Find where the given text appears and provide that cell's center as [X, Y] coordinate. 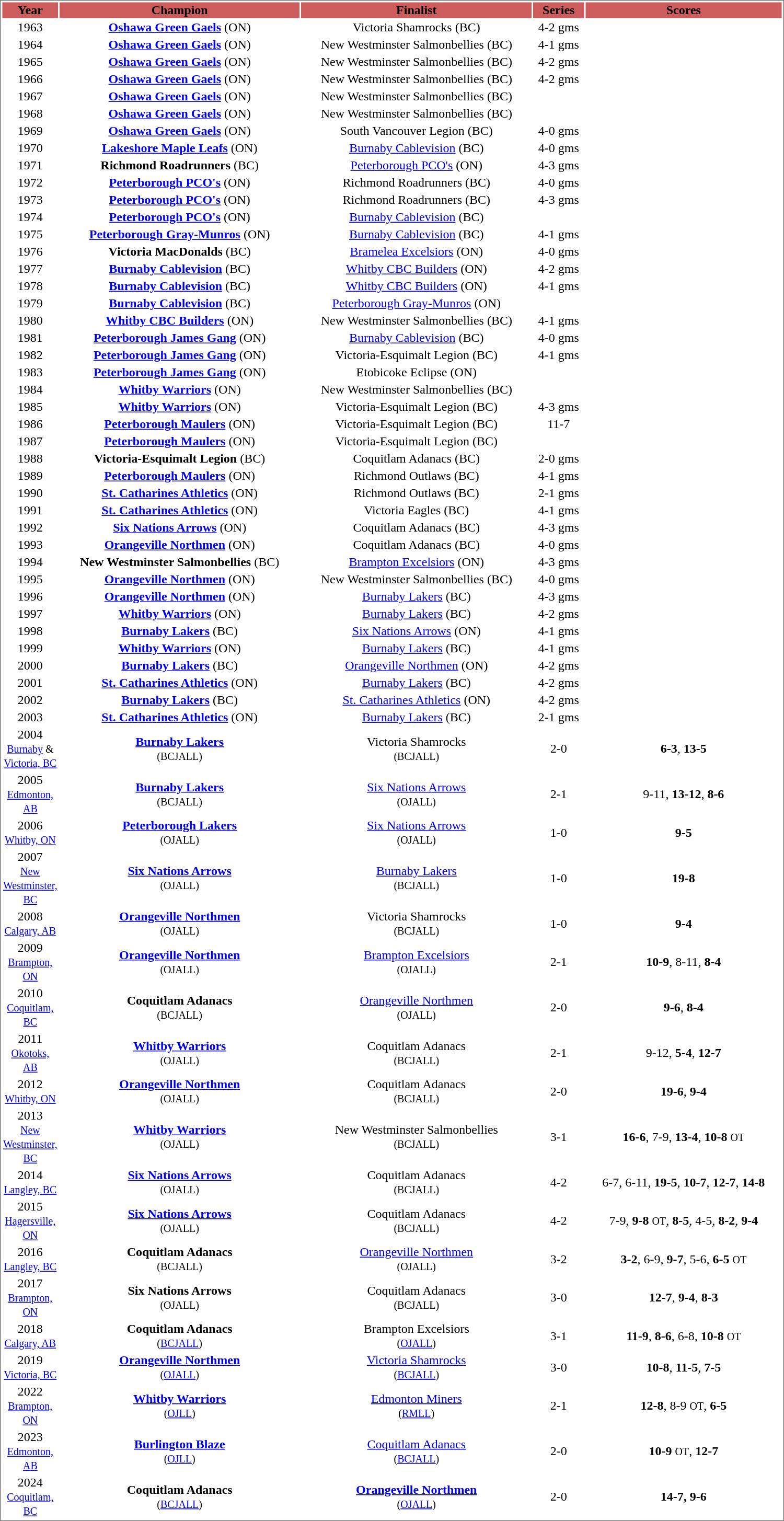
Champion [180, 10]
2019Victoria, BC [30, 1367]
9-4 [684, 923]
9-11, 13-12, 8-6 [684, 794]
1968 [30, 113]
6-3, 13-5 [684, 748]
2006Whitby, ON [30, 832]
9-12, 5-4, 12-7 [684, 1053]
1976 [30, 251]
1970 [30, 148]
2009Brampton, ON [30, 962]
19-8 [684, 878]
2022Brampton, ON [30, 1406]
2003 [30, 718]
14-7, 9-6 [684, 1497]
10-8, 11-5, 7-5 [684, 1367]
1986 [30, 424]
1984 [30, 389]
1996 [30, 596]
3-2, 6-9, 9-7, 5-6, 6-5 OT [684, 1259]
1978 [30, 286]
1990 [30, 493]
2024Coquitlam, BC [30, 1497]
Burlington Blaze(OJLL) [180, 1451]
1966 [30, 79]
1975 [30, 235]
2018Calgary, AB [30, 1336]
Scores [684, 10]
New Westminster Salmonbellies(BCJALL) [416, 1137]
2000 [30, 665]
10-9, 8-11, 8-4 [684, 962]
11-7 [558, 424]
1987 [30, 442]
Victoria Shamrocks (BC) [416, 28]
12-8, 8-9 OT, 6-5 [684, 1406]
1994 [30, 562]
1972 [30, 182]
2010Coquitlam, BC [30, 1008]
1999 [30, 649]
Peterborough Lakers(OJALL) [180, 832]
2007New Westminster, BC [30, 878]
11-9, 8-6, 6-8, 10-8 OT [684, 1336]
1977 [30, 269]
1993 [30, 545]
Victoria MacDonalds (BC) [180, 251]
10-9 OT, 12-7 [684, 1451]
16-6, 7-9, 13-4, 10-8 OT [684, 1137]
South Vancouver Legion (BC) [416, 131]
2012Whitby, ON [30, 1091]
2015Hagersville, ON [30, 1221]
Victoria Eagles (BC) [416, 511]
Whitby Warriors(OJLL) [180, 1406]
1983 [30, 373]
Edmonton Miners(RMLL) [416, 1406]
2013New Westminster, BC [30, 1137]
1971 [30, 166]
1981 [30, 338]
2002 [30, 700]
2004Burnaby & Victoria, BC [30, 748]
2001 [30, 683]
2008Calgary, AB [30, 923]
1995 [30, 580]
9-5 [684, 832]
1991 [30, 511]
2017Brampton, ON [30, 1297]
Year [30, 10]
1998 [30, 631]
1980 [30, 320]
Brampton Excelsiors (ON) [416, 562]
1967 [30, 97]
1997 [30, 614]
2014Langley, BC [30, 1182]
3-2 [558, 1259]
1988 [30, 458]
Bramelea Excelsiors (ON) [416, 251]
1964 [30, 44]
Series [558, 10]
2023Edmonton, AB [30, 1451]
1965 [30, 62]
12-7, 9-4, 8-3 [684, 1297]
1974 [30, 217]
19-6, 9-4 [684, 1091]
1992 [30, 527]
7-9, 9-8 OT, 8-5, 4-5, 8-2, 9-4 [684, 1221]
1973 [30, 200]
1979 [30, 304]
2016Langley, BC [30, 1259]
Finalist [416, 10]
Etobicoke Eclipse (ON) [416, 373]
2-0 gms [558, 458]
6-7, 6-11, 19-5, 10-7, 12-7, 14-8 [684, 1182]
1963 [30, 28]
9-6, 8-4 [684, 1008]
1985 [30, 407]
1982 [30, 355]
1969 [30, 131]
2005Edmonton, AB [30, 794]
1989 [30, 476]
Lakeshore Maple Leafs (ON) [180, 148]
2011Okotoks, AB [30, 1053]
